Search for the cell housing the specified text and yield its [x, y] center coordinate. 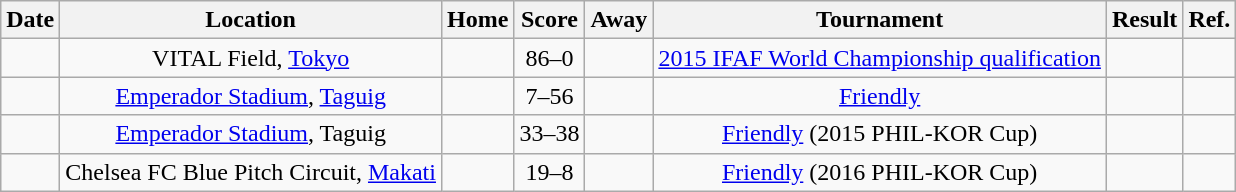
Friendly (2015 PHIL-KOR Cup) [880, 134]
19–8 [550, 172]
Home [477, 20]
Ref. [1210, 20]
2015 IFAF World Championship qualification [880, 58]
Friendly [880, 96]
7–56 [550, 96]
Result [1144, 20]
Date [30, 20]
86–0 [550, 58]
Location [251, 20]
Chelsea FC Blue Pitch Circuit, Makati [251, 172]
Away [619, 20]
Score [550, 20]
Friendly (2016 PHIL-KOR Cup) [880, 172]
33–38 [550, 134]
VITAL Field, Tokyo [251, 58]
Tournament [880, 20]
